Find where the given text appears and provide that cell's center as [X, Y] coordinate. 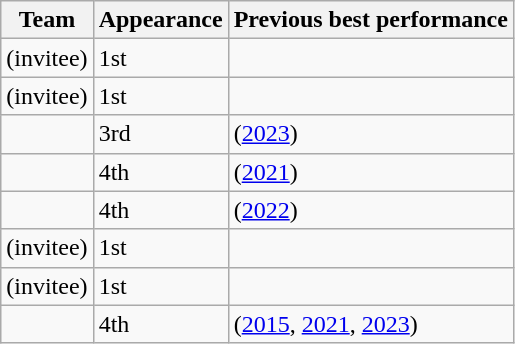
(2015, 2021, 2023) [370, 324]
Team [47, 20]
Previous best performance [370, 20]
(2022) [370, 210]
Appearance [160, 20]
(2023) [370, 134]
3rd [160, 134]
(2021) [370, 172]
